Search for the cell housing the specified text and yield its (x, y) center coordinate. 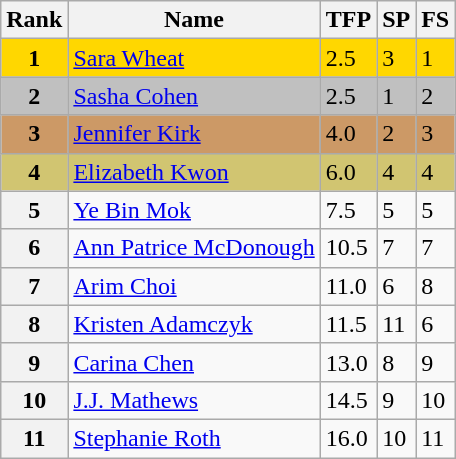
6.0 (348, 172)
16.0 (348, 438)
4.0 (348, 134)
11.0 (348, 286)
10.5 (348, 248)
Stephanie Roth (194, 438)
Sara Wheat (194, 58)
Ye Bin Mok (194, 210)
7.5 (348, 210)
Elizabeth Kwon (194, 172)
FS (436, 20)
Sasha Cohen (194, 96)
13.0 (348, 362)
Name (194, 20)
Carina Chen (194, 362)
Kristen Adamczyk (194, 324)
TFP (348, 20)
Arim Choi (194, 286)
Rank (34, 20)
Ann Patrice McDonough (194, 248)
SP (396, 20)
14.5 (348, 400)
11.5 (348, 324)
J.J. Mathews (194, 400)
Jennifer Kirk (194, 134)
